Find where the given text appears and provide that cell's center as (x, y) coordinate. 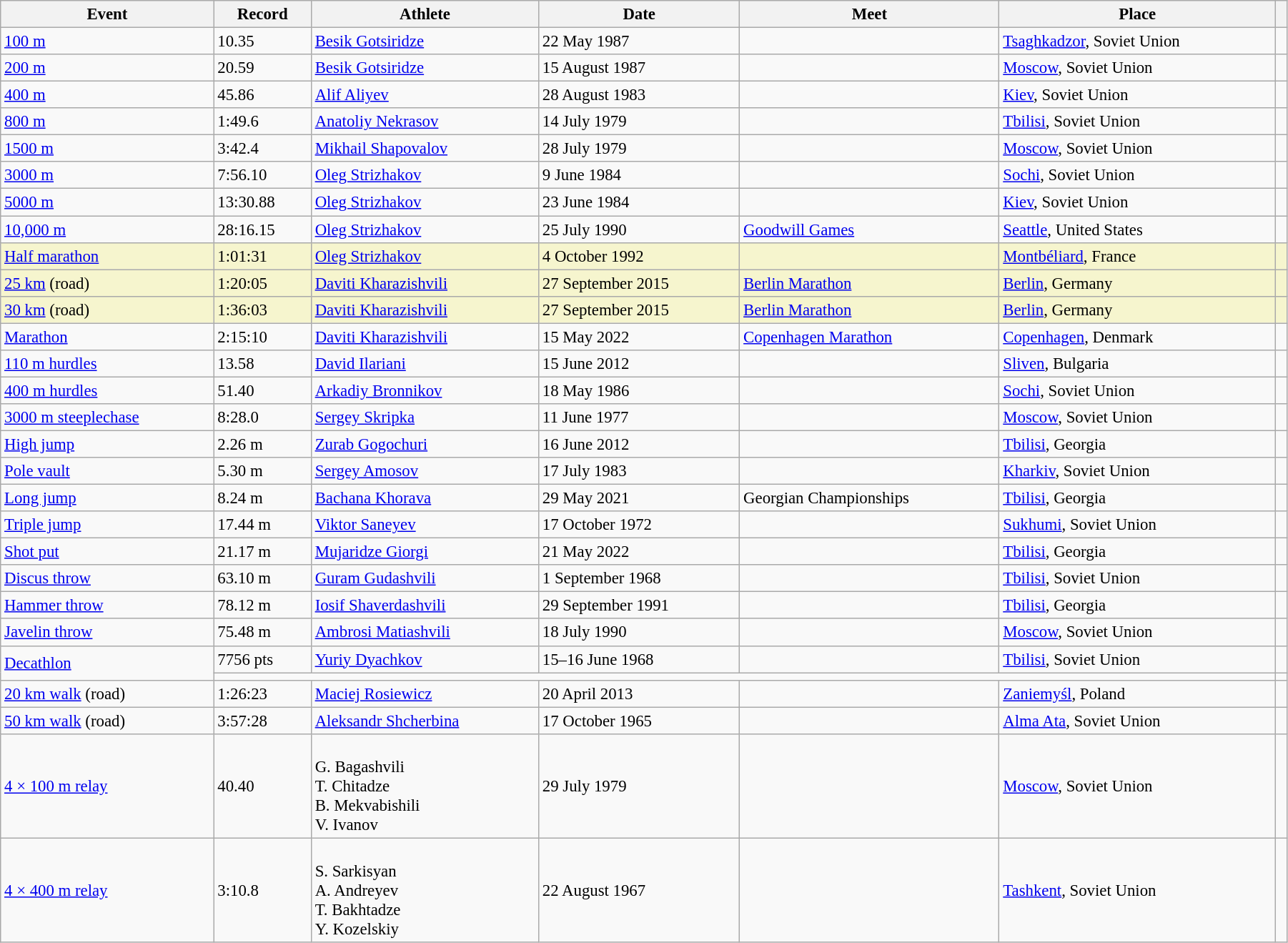
Javelin throw (107, 633)
Meet (869, 14)
3000 m steeplechase (107, 418)
29 September 1991 (639, 606)
15 August 1987 (639, 68)
Mujaridze Giorgi (425, 552)
1500 m (107, 149)
Copenhagen, Denmark (1138, 337)
29 May 2021 (639, 498)
21.17 m (262, 552)
5.30 m (262, 471)
Sergey Amosov (425, 471)
7:56.10 (262, 175)
29 July 1979 (639, 786)
200 m (107, 68)
Viktor Saneyev (425, 525)
2:15:10 (262, 337)
30 km (road) (107, 310)
100 m (107, 41)
Iosif Shaverdashvili (425, 606)
15–16 June 1968 (639, 659)
Ambrosi Matiashvili (425, 633)
3:57:28 (262, 721)
High jump (107, 444)
G. BagashviliT. ChitadzeB. MekvabishiliV. Ivanov (425, 786)
Goodwill Games (869, 229)
13.58 (262, 364)
S. SarkisyanA. AndreyevT. BakhtadzeY. Kozelskiy (425, 890)
22 May 1987 (639, 41)
400 m (107, 95)
Hammer throw (107, 606)
17 October 1972 (639, 525)
3000 m (107, 175)
10,000 m (107, 229)
21 May 2022 (639, 552)
Tashkent, Soviet Union (1138, 890)
Pole vault (107, 471)
15 June 2012 (639, 364)
Guram Gudashvili (425, 578)
4 October 1992 (639, 256)
Yuriy Dyachkov (425, 659)
13:30.88 (262, 202)
50 km walk (road) (107, 721)
10.35 (262, 41)
1 September 1968 (639, 578)
28:16.15 (262, 229)
14 July 1979 (639, 122)
4 × 400 m relay (107, 890)
18 July 1990 (639, 633)
11 June 1977 (639, 418)
1:26:23 (262, 693)
Arkadiy Bronnikov (425, 390)
8:28.0 (262, 418)
Half marathon (107, 256)
Marathon (107, 337)
Bachana Khorava (425, 498)
Sliven, Bulgaria (1138, 364)
78.12 m (262, 606)
Mikhail Shapovalov (425, 149)
Record (262, 14)
3:42.4 (262, 149)
Seattle, United States (1138, 229)
Aleksandr Shcherbina (425, 721)
Sergey Skripka (425, 418)
28 July 1979 (639, 149)
David Ilariani (425, 364)
3:10.8 (262, 890)
Zurab Gogochuri (425, 444)
Montbéliard, France (1138, 256)
110 m hurdles (107, 364)
51.40 (262, 390)
Event (107, 14)
400 m hurdles (107, 390)
Decathlon (107, 663)
Place (1138, 14)
20 April 2013 (639, 693)
40.40 (262, 786)
20.59 (262, 68)
23 June 1984 (639, 202)
5000 m (107, 202)
800 m (107, 122)
Athlete (425, 14)
Georgian Championships (869, 498)
7756 pts (262, 659)
16 June 2012 (639, 444)
1:01:31 (262, 256)
17 October 1965 (639, 721)
63.10 m (262, 578)
Triple jump (107, 525)
1:20:05 (262, 283)
18 May 1986 (639, 390)
Kharkiv, Soviet Union (1138, 471)
25 km (road) (107, 283)
45.86 (262, 95)
Anatoliy Nekrasov (425, 122)
1:36:03 (262, 310)
25 July 1990 (639, 229)
Shot put (107, 552)
2.26 m (262, 444)
Zaniemyśl, Poland (1138, 693)
17 July 1983 (639, 471)
4 × 100 m relay (107, 786)
28 August 1983 (639, 95)
9 June 1984 (639, 175)
Alma Ata, Soviet Union (1138, 721)
20 km walk (road) (107, 693)
22 August 1967 (639, 890)
Tsaghkadzor, Soviet Union (1138, 41)
75.48 m (262, 633)
17.44 m (262, 525)
Sukhumi, Soviet Union (1138, 525)
15 May 2022 (639, 337)
Alif Aliyev (425, 95)
8.24 m (262, 498)
Date (639, 14)
Maciej Rosiewicz (425, 693)
Copenhagen Marathon (869, 337)
1:49.6 (262, 122)
Discus throw (107, 578)
Long jump (107, 498)
